Return [X, Y] of the center of cell containing provided text 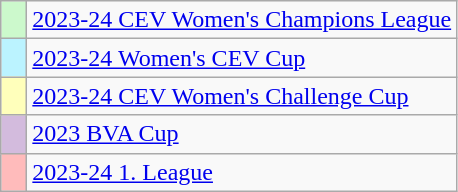
2023-24 Women's CEV Cup [242, 58]
2023-24 CEV Women's Challenge Cup [242, 96]
2023-24 1. League [242, 172]
2023 BVA Cup [242, 134]
2023-24 CEV Women's Champions League [242, 20]
